From the cell containing the given text, extract its center point as (X, Y) coordinate. 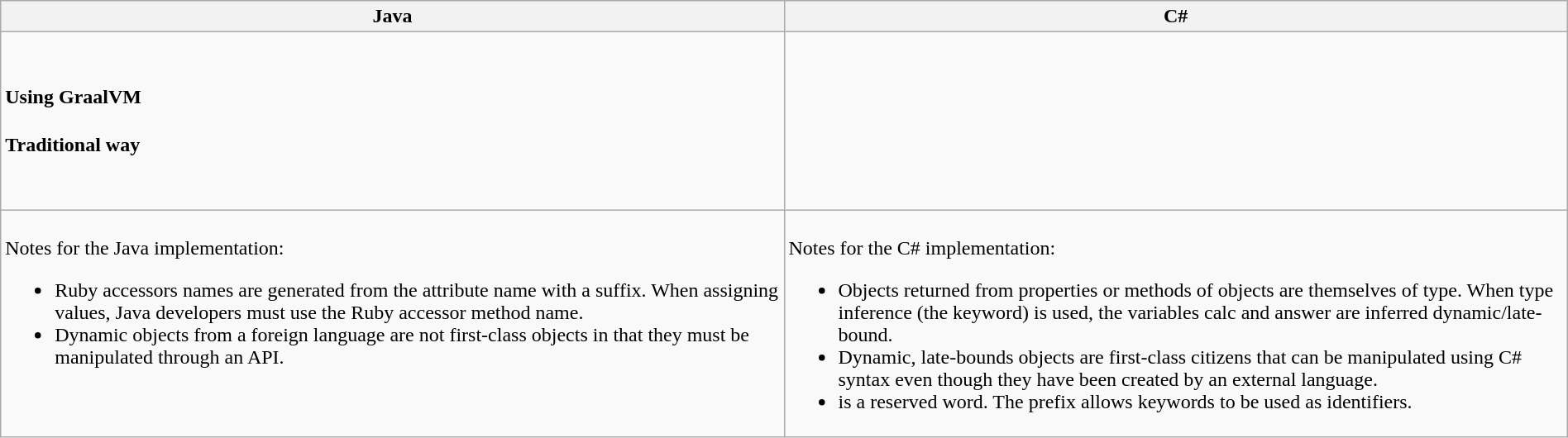
C# (1176, 17)
Using GraalVMTraditional way (392, 121)
Java (392, 17)
